Find where the given text appears and provide that cell's center as (x, y) coordinate. 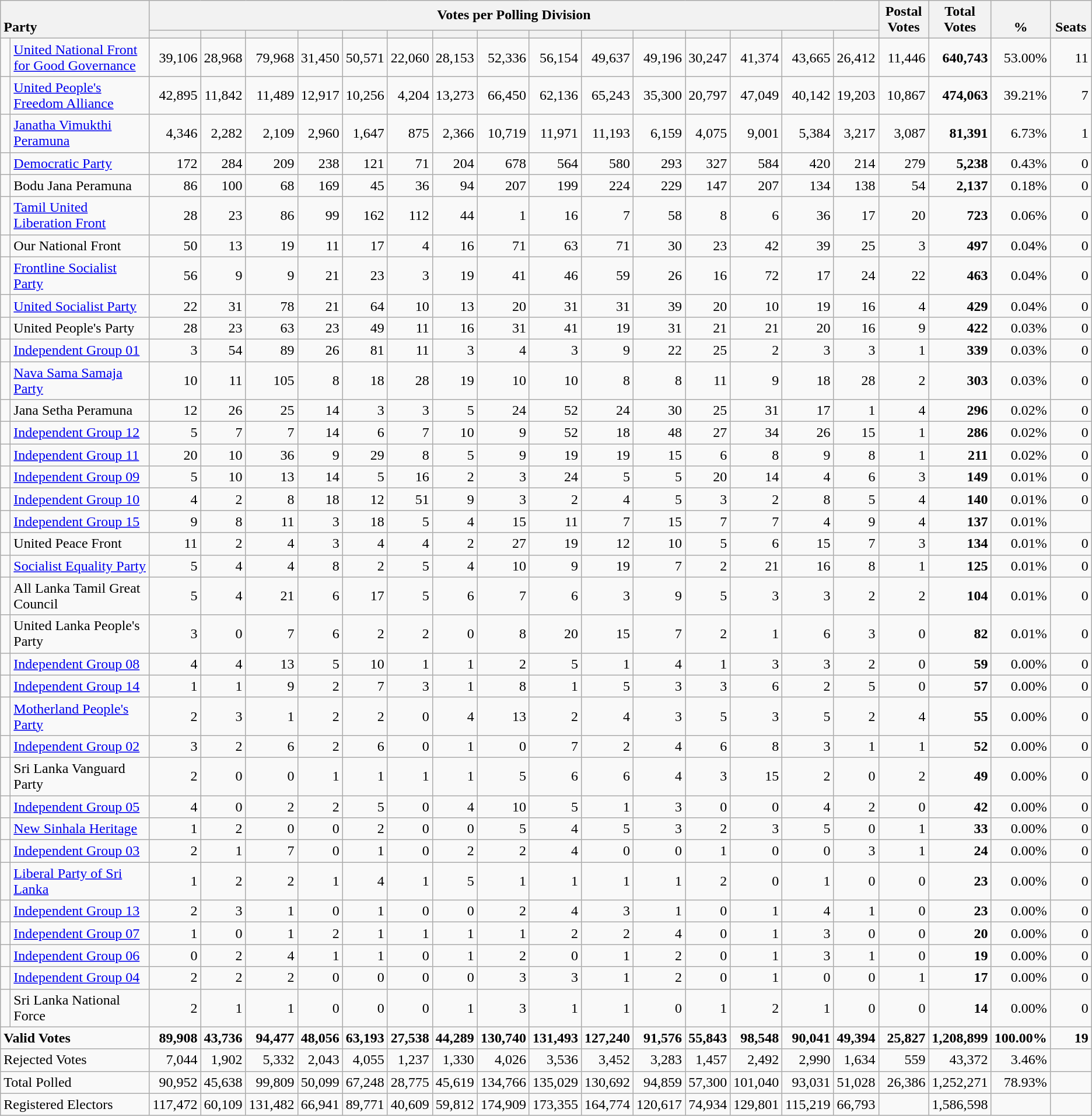
3,452 (608, 1060)
Seats (1071, 20)
640,743 (960, 57)
43,372 (960, 1060)
1,457 (708, 1060)
Sri Lanka National Force (80, 1008)
4,075 (708, 133)
284 (223, 163)
100 (223, 186)
1,902 (223, 1060)
39.21% (1021, 96)
Registered Electors (75, 1104)
Votes per Polling Division (514, 15)
5,332 (272, 1060)
All Lanka Tamil Great Council (80, 596)
678 (503, 163)
11,842 (223, 96)
140 (960, 499)
4,055 (365, 1060)
43,736 (223, 1038)
12,917 (320, 96)
45,619 (455, 1082)
Democratic Party (80, 163)
2,043 (320, 1060)
United Socialist Party (80, 306)
26,412 (856, 57)
48 (659, 433)
41,374 (756, 57)
89 (272, 350)
100.00% (1021, 1038)
Independent Group 08 (80, 664)
0.18% (1021, 186)
463 (960, 275)
303 (960, 380)
60,109 (223, 1104)
50,099 (320, 1082)
1,237 (409, 1060)
Tamil United Liberation Front (80, 216)
Independent Group 03 (80, 851)
286 (960, 433)
4,346 (175, 133)
49,196 (659, 57)
238 (320, 163)
5,384 (808, 133)
149 (960, 477)
94 (455, 186)
79,968 (272, 57)
New Sinhala Heritage (80, 829)
65,243 (608, 96)
Janatha Vimukthi Peramuna (80, 133)
172 (175, 163)
104 (960, 596)
Independent Group 14 (80, 686)
3,283 (659, 1060)
59,812 (455, 1104)
Independent Group 07 (80, 933)
11,193 (608, 133)
48,056 (320, 1038)
422 (960, 328)
68 (272, 186)
Total Polled (75, 1082)
89,771 (365, 1104)
57 (960, 686)
429 (960, 306)
0.06% (1021, 216)
112 (409, 216)
211 (960, 455)
United People's Freedom Alliance (80, 96)
66,450 (503, 96)
52,336 (503, 57)
34 (756, 433)
44,289 (455, 1038)
10,867 (904, 96)
50 (175, 246)
137 (960, 522)
Independent Group 04 (80, 978)
28,775 (409, 1082)
105 (272, 380)
279 (904, 163)
19,203 (856, 96)
55,843 (708, 1038)
0.43% (1021, 163)
209 (272, 163)
10,256 (365, 96)
40,609 (409, 1104)
339 (960, 350)
20,797 (708, 96)
138 (856, 186)
564 (555, 163)
Independent Group 13 (80, 911)
39,106 (175, 57)
121 (365, 163)
43,665 (808, 57)
27,538 (409, 1038)
Independent Group 11 (80, 455)
125 (960, 566)
420 (808, 163)
13,273 (455, 96)
1,252,271 (960, 1082)
1,586,598 (960, 1104)
120,617 (659, 1104)
30,247 (708, 57)
130,740 (503, 1038)
199 (555, 186)
134,766 (503, 1082)
Independent Group 12 (80, 433)
204 (455, 163)
296 (960, 411)
Jana Setha Peramuna (80, 411)
22,060 (409, 57)
584 (756, 163)
1,634 (856, 1060)
Motherland People's Party (80, 716)
45 (365, 186)
2,990 (808, 1060)
6.73% (1021, 133)
Independent Group 05 (80, 807)
66,793 (856, 1104)
11,446 (904, 57)
11,489 (272, 96)
78 (272, 306)
26,386 (904, 1082)
5,238 (960, 163)
11,971 (555, 133)
81 (365, 350)
United People's Party (80, 328)
224 (608, 186)
2,366 (455, 133)
327 (708, 163)
55 (960, 716)
Rejected Votes (75, 1060)
723 (960, 216)
293 (659, 163)
United Peace Front (80, 544)
Party (75, 20)
33 (960, 829)
49,394 (856, 1038)
50,571 (365, 57)
1,647 (365, 133)
Sri Lanka Vanguard Party (80, 776)
Independent Group 02 (80, 746)
45,638 (223, 1082)
1,330 (455, 1060)
3.46% (1021, 1060)
47,049 (756, 96)
Socialist Equality Party (80, 566)
135,029 (555, 1082)
497 (960, 246)
10,719 (503, 133)
174,909 (503, 1104)
6,159 (659, 133)
169 (320, 186)
51,028 (856, 1082)
Independent Group 06 (80, 956)
93,031 (808, 1082)
89,908 (175, 1038)
127,240 (608, 1038)
4,026 (503, 1060)
117,472 (175, 1104)
44 (455, 216)
% (1021, 20)
2,492 (756, 1060)
147 (708, 186)
66,941 (320, 1104)
51 (409, 499)
28,968 (223, 57)
94,477 (272, 1038)
63,193 (365, 1038)
2,282 (223, 133)
173,355 (555, 1104)
29 (365, 455)
62,136 (555, 96)
130,692 (608, 1082)
Liberal Party of Sri Lanka (80, 881)
Bodu Jana Peramuna (80, 186)
99 (320, 216)
78.93% (1021, 1082)
42,895 (175, 96)
46 (555, 275)
Our National Front (80, 246)
131,482 (272, 1104)
United Lanka People's Party (80, 634)
57,300 (708, 1082)
74,934 (708, 1104)
Independent Group 15 (80, 522)
56 (175, 275)
53.00% (1021, 57)
3,087 (904, 133)
1,208,899 (960, 1038)
131,493 (555, 1038)
99,809 (272, 1082)
2,960 (320, 133)
2,109 (272, 133)
64 (365, 306)
164,774 (608, 1104)
28,153 (455, 57)
81,391 (960, 133)
PostalVotes (904, 20)
Valid Votes (75, 1038)
2,137 (960, 186)
Nava Sama Samaja Party (80, 380)
3,536 (555, 1060)
94,859 (659, 1082)
82 (960, 634)
7,044 (175, 1060)
Independent Group 09 (80, 477)
229 (659, 186)
3,217 (856, 133)
91,576 (659, 1038)
4,204 (409, 96)
162 (365, 216)
101,040 (756, 1082)
Frontline Socialist Party (80, 275)
9,001 (756, 133)
40,142 (808, 96)
31,450 (320, 57)
72 (756, 275)
214 (856, 163)
90,952 (175, 1082)
875 (409, 133)
67,248 (365, 1082)
35,300 (659, 96)
559 (904, 1060)
United National Front for Good Governance (80, 57)
474,063 (960, 96)
129,801 (756, 1104)
25,827 (904, 1038)
Independent Group 01 (80, 350)
49,637 (608, 57)
115,219 (808, 1104)
Independent Group 10 (80, 499)
90,041 (808, 1038)
58 (659, 216)
56,154 (555, 57)
Total Votes (960, 20)
580 (608, 163)
98,548 (756, 1038)
